Find where the given text appears and provide that cell's center as [X, Y] coordinate. 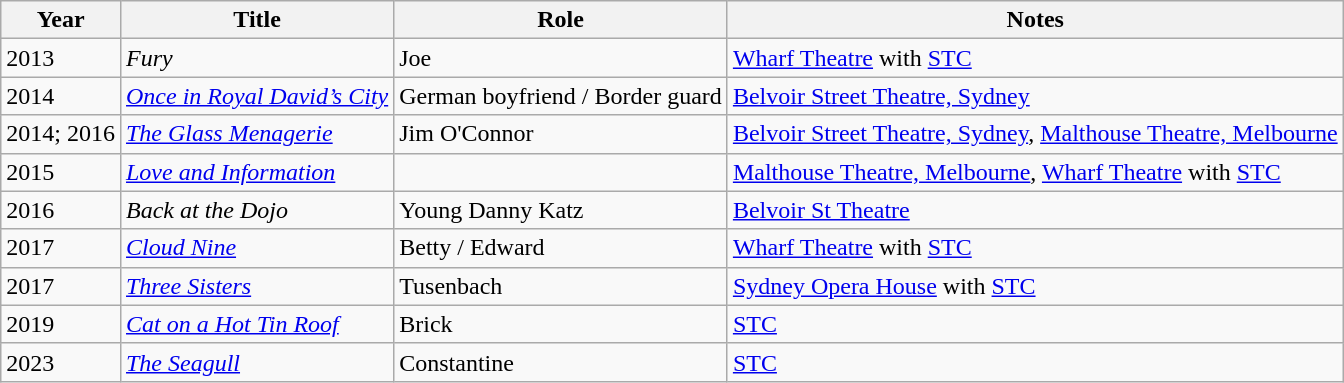
2019 [61, 324]
The Seagull [256, 362]
Notes [1035, 20]
Constantine [561, 362]
Year [61, 20]
Joe [561, 58]
Young Danny Katz [561, 210]
2023 [61, 362]
Three Sisters [256, 286]
2014 [61, 96]
Title [256, 20]
Malthouse Theatre, Melbourne, Wharf Theatre with STC [1035, 172]
2015 [61, 172]
Sydney Opera House with STC [1035, 286]
Jim O'Connor [561, 134]
2014; 2016 [61, 134]
Back at the Dojo [256, 210]
Role [561, 20]
Belvoir St Theatre [1035, 210]
Cloud Nine [256, 248]
2016 [61, 210]
The Glass Menagerie [256, 134]
Brick [561, 324]
Belvoir Street Theatre, Sydney, Malthouse Theatre, Melbourne [1035, 134]
Betty / Edward [561, 248]
Tusenbach [561, 286]
Love and Information [256, 172]
Belvoir Street Theatre, Sydney [1035, 96]
Once in Royal David’s City [256, 96]
German boyfriend / Border guard [561, 96]
Cat on a Hot Tin Roof [256, 324]
Fury [256, 58]
2013 [61, 58]
